Capture the cell that displays the provided text and extract its (X, Y) central coordinate. 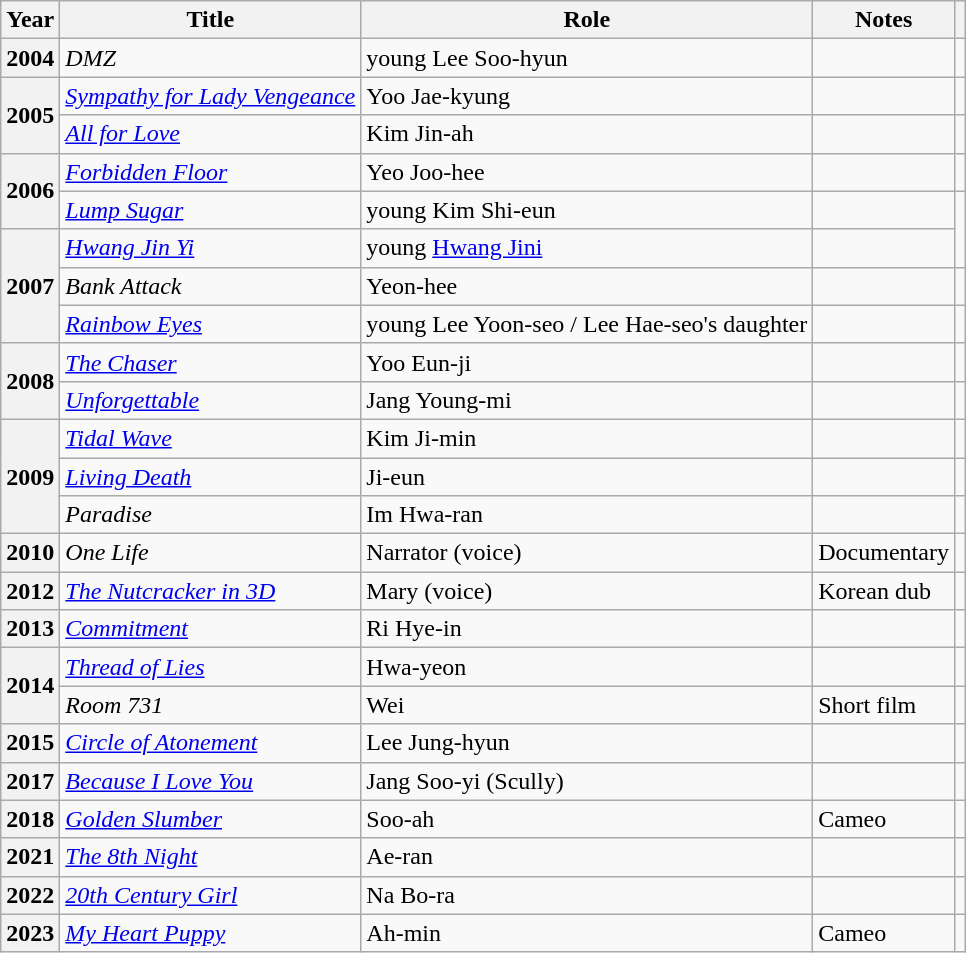
The Chaser (210, 362)
Paradise (210, 515)
Jang Young-mi (587, 400)
2010 (30, 553)
Lee Jung-hyun (587, 743)
Ah-min (587, 933)
Jang Soo-yi (Scully) (587, 781)
young Lee Yoon-seo / Lee Hae-seo's daughter (587, 324)
DMZ (210, 58)
2008 (30, 381)
The 8th Night (210, 857)
2022 (30, 895)
Title (210, 20)
Yoo Jae-kyung (587, 96)
Room 731 (210, 705)
Living Death (210, 477)
Forbidden Floor (210, 172)
Commitment (210, 629)
Tidal Wave (210, 438)
Unforgettable (210, 400)
Soo-ah (587, 819)
2015 (30, 743)
Hwang Jin Yi (210, 248)
2014 (30, 686)
Thread of Lies (210, 667)
Im Hwa-ran (587, 515)
Kim Ji-min (587, 438)
All for Love (210, 134)
2012 (30, 591)
Because I Love You (210, 781)
Documentary (884, 553)
young Kim Shi-eun (587, 210)
Rainbow Eyes (210, 324)
Golden Slumber (210, 819)
Hwa-yeon (587, 667)
Year (30, 20)
young Lee Soo-hyun (587, 58)
Role (587, 20)
Yoo Eun-ji (587, 362)
Sympathy for Lady Vengeance (210, 96)
2023 (30, 933)
Short film (884, 705)
2005 (30, 115)
The Nutcracker in 3D (210, 591)
Circle of Atonement (210, 743)
Notes (884, 20)
young Hwang Jini (587, 248)
One Life (210, 553)
2021 (30, 857)
Ji-eun (587, 477)
Na Bo-ra (587, 895)
Yeon-hee (587, 286)
Bank Attack (210, 286)
2004 (30, 58)
Kim Jin-ah (587, 134)
Narrator (voice) (587, 553)
Ae-ran (587, 857)
2017 (30, 781)
My Heart Puppy (210, 933)
Korean dub (884, 591)
Wei (587, 705)
2013 (30, 629)
Mary (voice) (587, 591)
2009 (30, 476)
2007 (30, 286)
2018 (30, 819)
Yeo Joo-hee (587, 172)
Ri Hye-in (587, 629)
20th Century Girl (210, 895)
2006 (30, 191)
Lump Sugar (210, 210)
